Find where the given text appears and provide that cell's center as [x, y] coordinate. 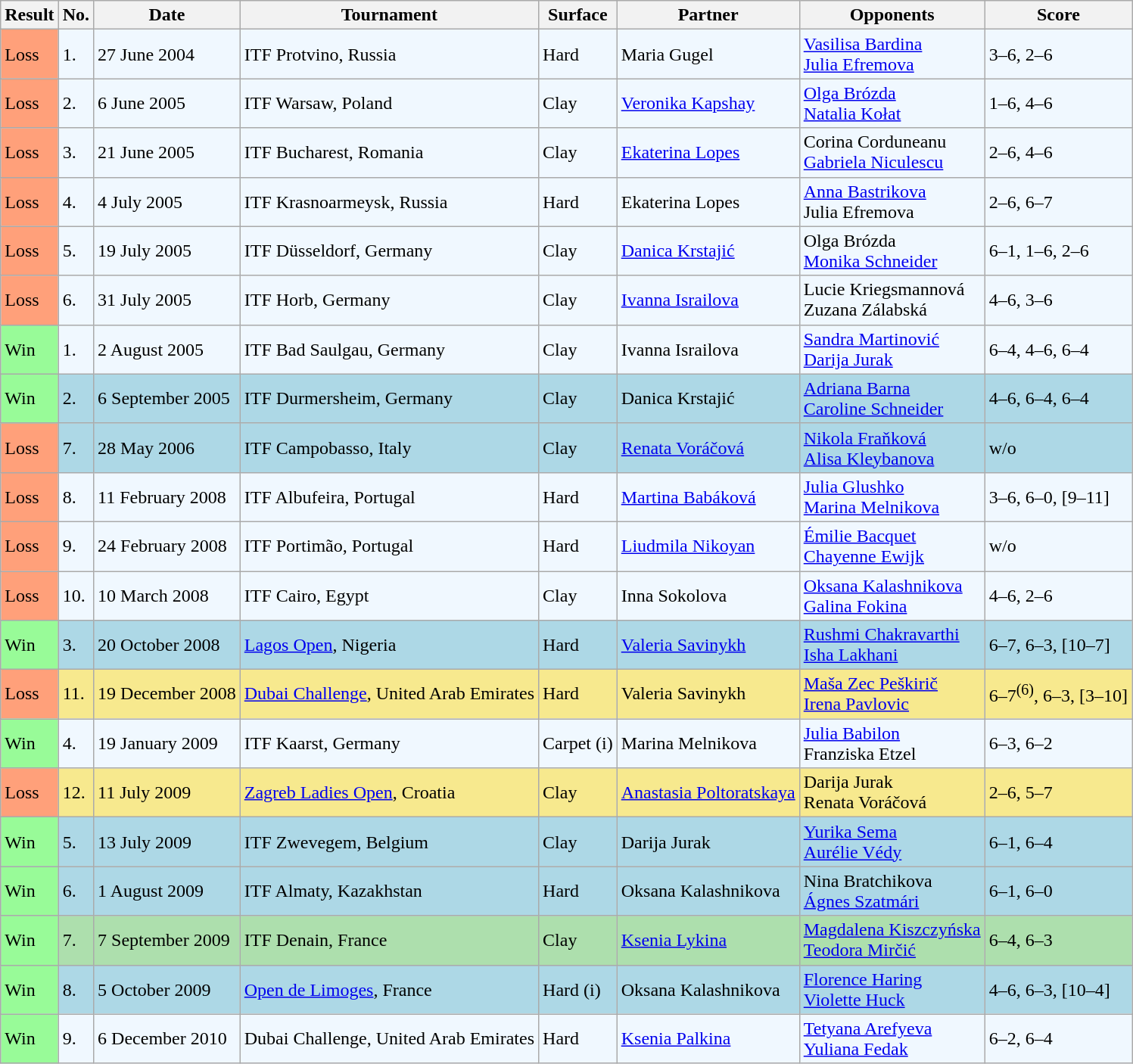
6–7(6), 6–3, [3–10] [1058, 695]
Tournament [389, 15]
Open de Limoges, France [389, 990]
27 June 2004 [167, 54]
Olga Brózda Monika Schneider [892, 251]
Vasilisa Bardina Julia Efremova [892, 54]
2–6, 4–6 [1058, 153]
Maria Gugel [708, 54]
3–6, 6–0, [9–11] [1058, 496]
Olga Brózda Natalia Kołat [892, 103]
Nina Bratchikova Ágnes Szatmári [892, 891]
Date [167, 15]
12. [76, 793]
21 June 2005 [167, 153]
2–6, 5–7 [1058, 793]
6–4, 4–6, 6–4 [1058, 350]
Martina Babáková [708, 496]
4–6, 6–4, 6–4 [1058, 398]
ITF Düsseldorf, Germany [389, 251]
6 December 2010 [167, 1038]
6–1, 6–0 [1058, 891]
Julia Babilon Franziska Etzel [892, 743]
Surface [578, 15]
13 July 2009 [167, 842]
ITF Protvino, Russia [389, 54]
Renata Voráčová [708, 448]
Magdalena Kiszczyńska Teodora Mirčić [892, 940]
ITF Almaty, Kazakhstan [389, 891]
ITF Horb, Germany [389, 300]
Liudmila Nikoyan [708, 546]
Yurika Sema Aurélie Védy [892, 842]
ITF Zwevegem, Belgium [389, 842]
ITF Kaarst, Germany [389, 743]
No. [76, 15]
6–4, 6–3 [1058, 940]
5 October 2009 [167, 990]
Result [30, 15]
Zagreb Ladies Open, Croatia [389, 793]
4–6, 2–6 [1058, 595]
ITF Albufeira, Portugal [389, 496]
28 May 2006 [167, 448]
1 August 2009 [167, 891]
ITF Portimão, Portugal [389, 546]
ITF Cairo, Egypt [389, 595]
Darija Jurak [708, 842]
Corina Corduneanu Gabriela Niculescu [892, 153]
Adriana Barna Caroline Schneider [892, 398]
Rushmi Chakravarthi Isha Lakhani [892, 645]
ITF Krasnoarmeysk, Russia [389, 201]
Hard (i) [578, 990]
19 December 2008 [167, 695]
4–6, 6–3, [10–4] [1058, 990]
11 February 2008 [167, 496]
Darija Jurak Renata Voráčová [892, 793]
10. [76, 595]
Sandra Martinović Darija Jurak [892, 350]
Émilie Bacquet Chayenne Ewijk [892, 546]
6 June 2005 [167, 103]
20 October 2008 [167, 645]
1–6, 4–6 [1058, 103]
Lucie Kriegsmannová Zuzana Zálabská [892, 300]
Julia Glushko Marina Melnikova [892, 496]
Ksenia Palkina [708, 1038]
19 January 2009 [167, 743]
Maša Zec Peškirič Irena Pavlovic [892, 695]
3–6, 2–6 [1058, 54]
Opponents [892, 15]
6–7, 6–3, [10–7] [1058, 645]
6–1, 1–6, 2–6 [1058, 251]
Marina Melnikova [708, 743]
4–6, 3–6 [1058, 300]
Anna Bastrikova Julia Efremova [892, 201]
ITF Durmersheim, Germany [389, 398]
Lagos Open, Nigeria [389, 645]
ITF Warsaw, Poland [389, 103]
11 July 2009 [167, 793]
6–1, 6–4 [1058, 842]
11. [76, 695]
Ksenia Lykina [708, 940]
Veronika Kapshay [708, 103]
ITF Bucharest, Romania [389, 153]
19 July 2005 [167, 251]
Partner [708, 15]
ITF Campobasso, Italy [389, 448]
ITF Denain, France [389, 940]
24 February 2008 [167, 546]
ITF Bad Saulgau, Germany [389, 350]
Florence Haring Violette Huck [892, 990]
2 August 2005 [167, 350]
Score [1058, 15]
Anastasia Poltoratskaya [708, 793]
Tetyana Arefyeva Yuliana Fedak [892, 1038]
10 March 2008 [167, 595]
4 July 2005 [167, 201]
2–6, 6–7 [1058, 201]
6 September 2005 [167, 398]
7 September 2009 [167, 940]
Carpet (i) [578, 743]
6–3, 6–2 [1058, 743]
31 July 2005 [167, 300]
6–2, 6–4 [1058, 1038]
Nikola Fraňková Alisa Kleybanova [892, 448]
Inna Sokolova [708, 595]
Oksana Kalashnikova Galina Fokina [892, 595]
